Output the [x, y] coordinate of the center of the cell containing the given text.  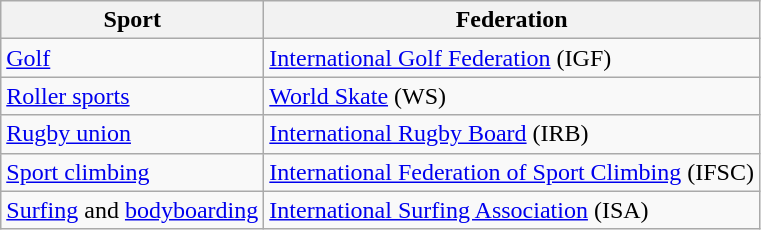
International Rugby Board (IRB) [512, 134]
Rugby union [132, 134]
Surfing and bodyboarding [132, 210]
International Federation of Sport Climbing (IFSC) [512, 172]
Sport [132, 20]
Roller sports [132, 96]
International Golf Federation (IGF) [512, 58]
International Surfing Association (ISA) [512, 210]
Federation [512, 20]
World Skate (WS) [512, 96]
Sport climbing [132, 172]
Golf [132, 58]
